Locate the cell with the specified text and output its [X, Y] center coordinate. 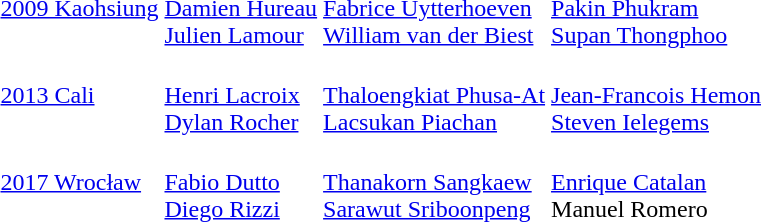
Thaloengkiat Phusa-AtLacsukan Piachan [434, 95]
Henri LacroixDylan Rocher [241, 95]
